Capture the cell that displays the provided text and extract its [X, Y] central coordinate. 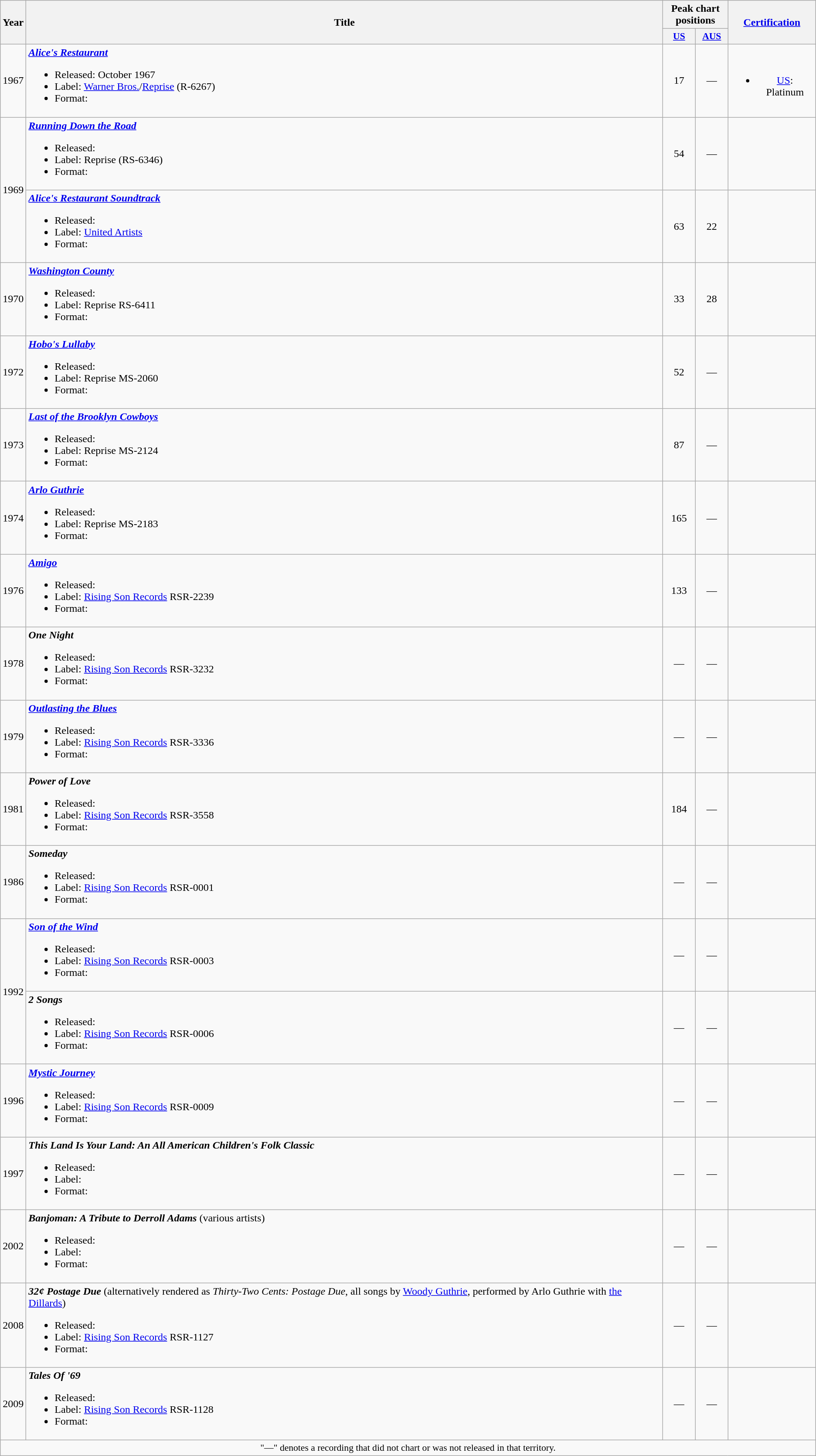
Son of the WindReleased:Label: Rising Son Records RSR-0003Format: [344, 955]
52 [679, 372]
87 [679, 445]
1986 [13, 882]
54 [679, 153]
1967 [13, 80]
US: Platinum [772, 80]
1979 [13, 736]
Hobo's LullabyReleased:Label: Reprise MS-2060Format: [344, 372]
Banjoman: A Tribute to Derroll Adams (various artists)Released:Label:Format: [344, 1246]
2009 [13, 1404]
Tales Of '69Released:Label: Rising Son Records RSR-1128Format: [344, 1404]
165 [679, 518]
28 [711, 299]
US [679, 37]
Alice's RestaurantReleased: October 1967Label: Warner Bros./Reprise (R-6267)Format: [344, 80]
Power of LoveReleased:Label: Rising Son Records RSR-3558Format: [344, 809]
Running Down the RoadReleased:Label: Reprise (RS-6346)Format: [344, 153]
1973 [13, 445]
1972 [13, 372]
AmigoReleased:Label: Rising Son Records RSR-2239Format: [344, 590]
2008 [13, 1325]
One NightReleased:Label: Rising Son Records RSR-3232Format: [344, 664]
Outlasting the BluesReleased:Label: Rising Son Records RSR-3336Format: [344, 736]
SomedayReleased:Label: Rising Son Records RSR-0001Format: [344, 882]
"—" denotes a recording that did not chart or was not released in that territory. [408, 1448]
2002 [13, 1246]
133 [679, 590]
17 [679, 80]
Washington CountyReleased:Label: Reprise RS-6411Format: [344, 299]
1992 [13, 991]
63 [679, 227]
33 [679, 299]
Peak chart positions [695, 15]
1974 [13, 518]
Arlo GuthrieReleased:Label: Reprise MS-2183Format: [344, 518]
184 [679, 809]
AUS [711, 37]
1996 [13, 1101]
1970 [13, 299]
Alice's Restaurant SoundtrackReleased:Label: United ArtistsFormat: [344, 227]
Last of the Brooklyn CowboysReleased:Label: Reprise MS-2124Format: [344, 445]
2 SongsReleased:Label: Rising Son Records RSR-0006Format: [344, 1027]
This Land Is Your Land: An All American Children's Folk ClassicReleased:Label:Format: [344, 1173]
Mystic JourneyReleased:Label: Rising Son Records RSR-0009Format: [344, 1101]
Certification [772, 23]
22 [711, 227]
1969 [13, 190]
1997 [13, 1173]
Year [13, 23]
1981 [13, 809]
1976 [13, 590]
Title [344, 23]
1978 [13, 664]
